From the cell containing the given text, extract its center point as [X, Y] coordinate. 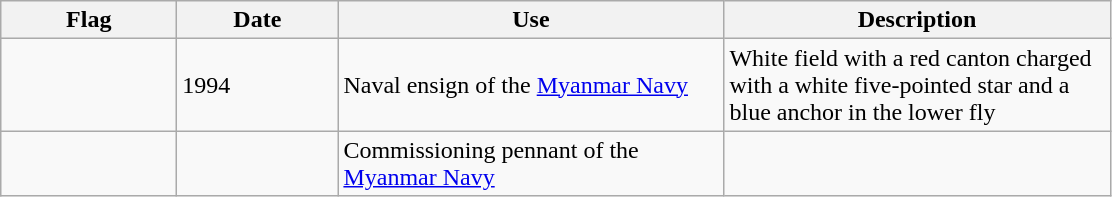
White field with a red canton charged with a white five-pointed star and a blue anchor in the lower fly [917, 85]
Flag [89, 20]
Commissioning pennant of the Myanmar Navy [531, 164]
Description [917, 20]
Use [531, 20]
1994 [258, 85]
Date [258, 20]
Naval ensign of the Myanmar Navy [531, 85]
